Search for the cell housing the specified text and yield its [x, y] center coordinate. 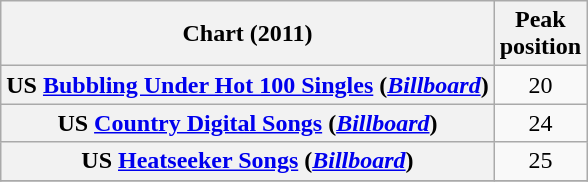
24 [540, 123]
US Bubbling Under Hot 100 Singles (Billboard) [248, 85]
Chart (2011) [248, 34]
20 [540, 85]
Peak position [540, 34]
US Country Digital Songs (Billboard) [248, 123]
25 [540, 161]
US Heatseeker Songs (Billboard) [248, 161]
